Return the [X, Y] coordinate for the center point of the cell that contains the specified text.  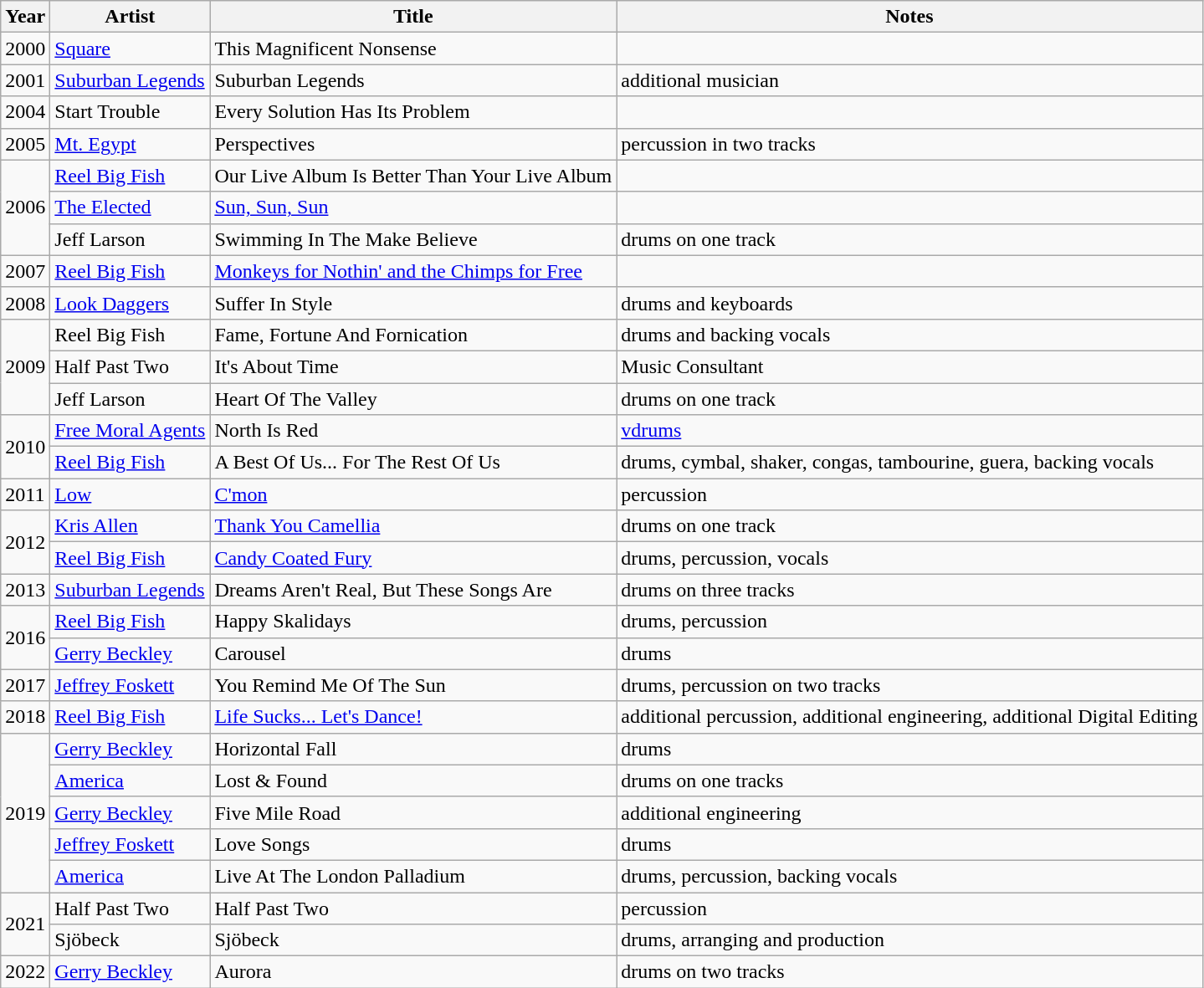
Love Songs [413, 844]
drums, percussion, vocals [909, 558]
Lost & Found [413, 781]
2006 [25, 207]
Suffer In Style [413, 303]
Low [131, 494]
drums, percussion, backing vocals [909, 876]
C'mon [413, 494]
North Is Red [413, 431]
drums and backing vocals [909, 335]
Perspectives [413, 144]
Swimming In The Make Believe [413, 239]
You Remind Me Of The Sun [413, 685]
2016 [25, 637]
drums, arranging and production [909, 940]
2021 [25, 924]
Title [413, 17]
2011 [25, 494]
Fame, Fortune And Fornication [413, 335]
drums on one tracks [909, 781]
2018 [25, 717]
Artist [131, 17]
2001 [25, 80]
2019 [25, 812]
Every Solution Has Its Problem [413, 112]
2012 [25, 542]
Aurora [413, 972]
Candy Coated Fury [413, 558]
2013 [25, 590]
additional engineering [909, 812]
Mt. Egypt [131, 144]
Free Moral Agents [131, 431]
Live At The London Palladium [413, 876]
Kris Allen [131, 526]
Music Consultant [909, 366]
Year [25, 17]
Sun, Sun, Sun [413, 207]
2005 [25, 144]
The Elected [131, 207]
additional percussion, additional engineering, additional Digital Editing [909, 717]
2008 [25, 303]
2017 [25, 685]
Life Sucks... Let's Dance! [413, 717]
2009 [25, 366]
Dreams Aren't Real, But These Songs Are [413, 590]
drums on two tracks [909, 972]
Thank You Camellia [413, 526]
Our Live Album Is Better Than Your Live Album [413, 176]
It's About Time [413, 366]
Look Daggers [131, 303]
additional musician [909, 80]
2004 [25, 112]
Heart Of The Valley [413, 399]
vdrums [909, 431]
Five Mile Road [413, 812]
2000 [25, 49]
Monkeys for Nothin' and the Chimps for Free [413, 271]
drums, percussion on two tracks [909, 685]
2022 [25, 972]
2010 [25, 447]
This Magnificent Nonsense [413, 49]
drums on three tracks [909, 590]
Start Trouble [131, 112]
Square [131, 49]
2007 [25, 271]
Happy Skalidays [413, 622]
drums and keyboards [909, 303]
Carousel [413, 653]
drums, cymbal, shaker, congas, tambourine, guera, backing vocals [909, 463]
percussion in two tracks [909, 144]
drums, percussion [909, 622]
Horizontal Fall [413, 749]
A Best Of Us... For The Rest Of Us [413, 463]
Notes [909, 17]
